Determine the (X, Y) coordinate at the center of the cell enclosing the given text.  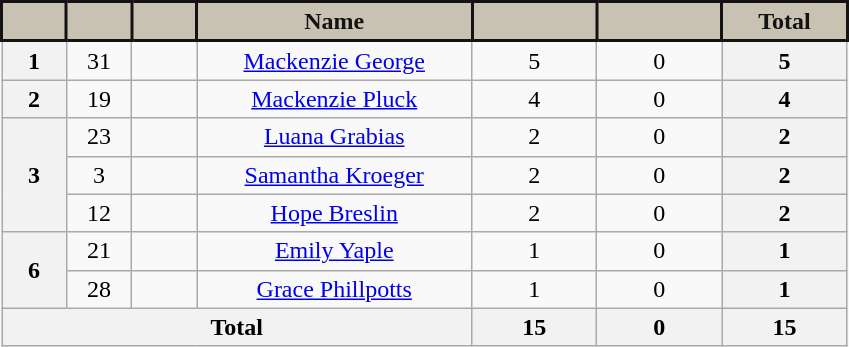
28 (100, 289)
31 (100, 60)
21 (100, 251)
Mackenzie George (334, 60)
Mackenzie Pluck (334, 99)
23 (100, 137)
Samantha Kroeger (334, 175)
Grace Phillpotts (334, 289)
12 (100, 213)
19 (100, 99)
6 (34, 270)
Name (334, 22)
Luana Grabias (334, 137)
Emily Yaple (334, 251)
Hope Breslin (334, 213)
